Search for the cell housing the specified text and yield its (X, Y) center coordinate. 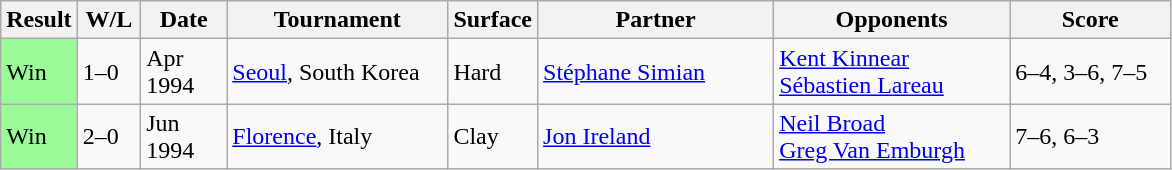
Date (184, 20)
W/L (109, 20)
7–6, 6–3 (1090, 136)
Florence, Italy (338, 136)
Result (39, 20)
Neil Broad Greg Van Emburgh (892, 136)
Apr 1994 (184, 72)
Seoul, South Korea (338, 72)
Hard (493, 72)
Score (1090, 20)
Tournament (338, 20)
Surface (493, 20)
Jun 1994 (184, 136)
1–0 (109, 72)
Partner (656, 20)
2–0 (109, 136)
Stéphane Simian (656, 72)
Jon Ireland (656, 136)
Clay (493, 136)
6–4, 3–6, 7–5 (1090, 72)
Opponents (892, 20)
Kent Kinnear Sébastien Lareau (892, 72)
